Determine the [x, y] coordinate at the center of the cell enclosing the given text.  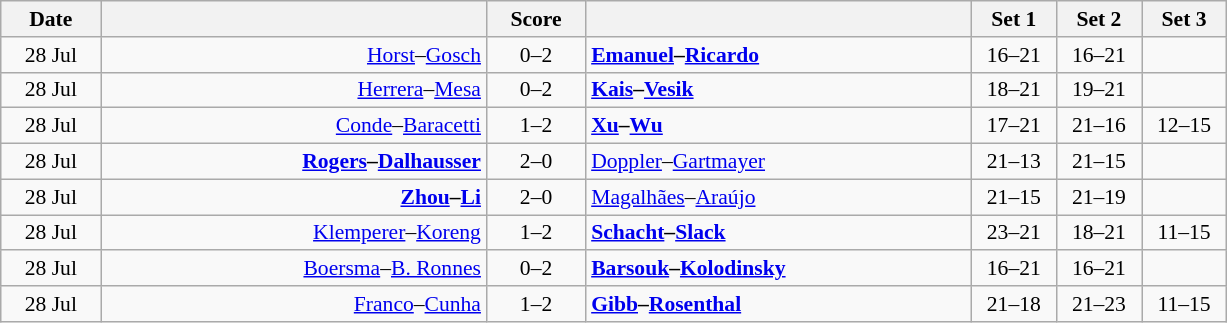
Schacht–Slack [778, 233]
Herrera–Mesa [294, 90]
Barsouk–Kolodinsky [778, 269]
21–18 [1014, 304]
21–19 [1098, 197]
Franco–Cunha [294, 304]
17–21 [1014, 126]
Xu–Wu [778, 126]
Kais–Vesik [778, 90]
Date [51, 19]
Doppler–Gartmayer [778, 162]
21–16 [1098, 126]
Score [536, 19]
Magalhães–Araújo [778, 197]
Horst–Gosch [294, 55]
Klemperer–Koreng [294, 233]
21–13 [1014, 162]
Conde–Baracetti [294, 126]
Gibb–Rosenthal [778, 304]
19–21 [1098, 90]
12–15 [1184, 126]
Rogers–Dalhausser [294, 162]
Emanuel–Ricardo [778, 55]
Set 2 [1098, 19]
23–21 [1014, 233]
21–23 [1098, 304]
Set 1 [1014, 19]
Boersma–B. Ronnes [294, 269]
Zhou–Li [294, 197]
Set 3 [1184, 19]
